Capture the cell that displays the provided text and extract its [X, Y] central coordinate. 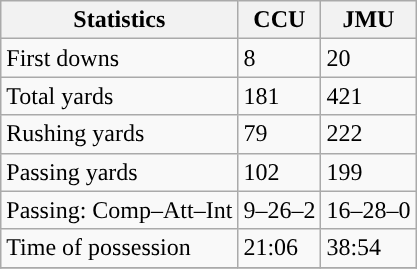
CCU [280, 20]
JMU [368, 20]
Time of possession [120, 248]
181 [280, 96]
16–28–0 [368, 210]
Total yards [120, 96]
199 [368, 172]
102 [280, 172]
421 [368, 96]
21:06 [280, 248]
Passing yards [120, 172]
222 [368, 134]
First downs [120, 58]
79 [280, 134]
20 [368, 58]
Statistics [120, 20]
Rushing yards [120, 134]
Passing: Comp–Att–Int [120, 210]
38:54 [368, 248]
9–26–2 [280, 210]
8 [280, 58]
